Return [x, y] of the center of cell containing provided text 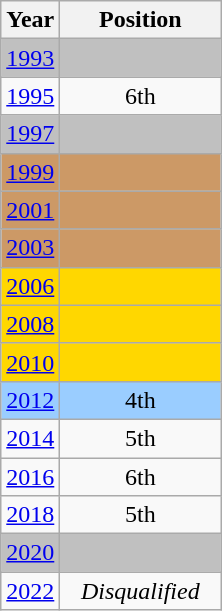
4th [140, 400]
2008 [30, 324]
2022 [30, 591]
2001 [30, 210]
2010 [30, 362]
Year [30, 20]
1995 [30, 96]
2014 [30, 438]
1993 [30, 58]
2012 [30, 400]
2016 [30, 477]
2018 [30, 515]
2006 [30, 286]
1997 [30, 134]
2020 [30, 553]
1999 [30, 172]
Position [140, 20]
Disqualified [140, 591]
2003 [30, 248]
